Detect which cell encompasses the target text, then output its [X, Y] center coordinate. 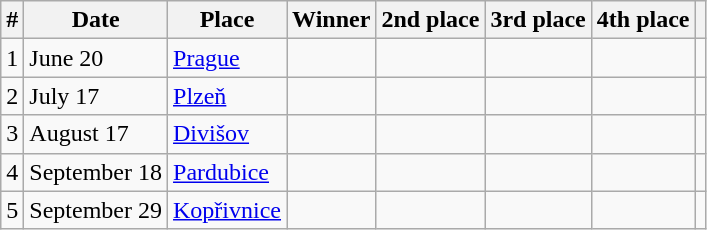
5 [12, 210]
August 17 [96, 134]
Divišov [228, 134]
September 29 [96, 210]
Kopřivnice [228, 210]
Date [96, 20]
3rd place [538, 20]
July 17 [96, 96]
Pardubice [228, 172]
# [12, 20]
4th place [643, 20]
2 [12, 96]
1 [12, 58]
Prague [228, 58]
September 18 [96, 172]
4 [12, 172]
Place [228, 20]
3 [12, 134]
June 20 [96, 58]
Winner [332, 20]
Plzeň [228, 96]
2nd place [430, 20]
